Determine the [X, Y] coordinate at the center of the cell enclosing the given text.  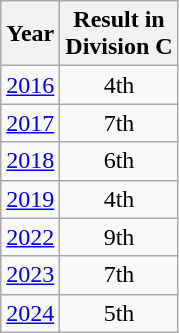
5th [119, 313]
2024 [30, 313]
2016 [30, 85]
6th [119, 161]
2019 [30, 199]
2017 [30, 123]
2018 [30, 161]
Year [30, 34]
2022 [30, 237]
Result inDivision C [119, 34]
9th [119, 237]
2023 [30, 275]
